Extract the (X, Y) coordinate from the center of the cell holding the provided text.  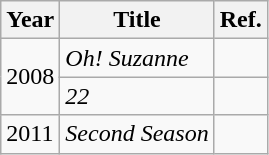
Second Season (137, 134)
2008 (30, 77)
Title (137, 20)
22 (137, 96)
Year (30, 20)
Oh! Suzanne (137, 58)
Ref. (240, 20)
2011 (30, 134)
